Scan for the cell matching the given text and deliver its [x, y] coordinate at center. 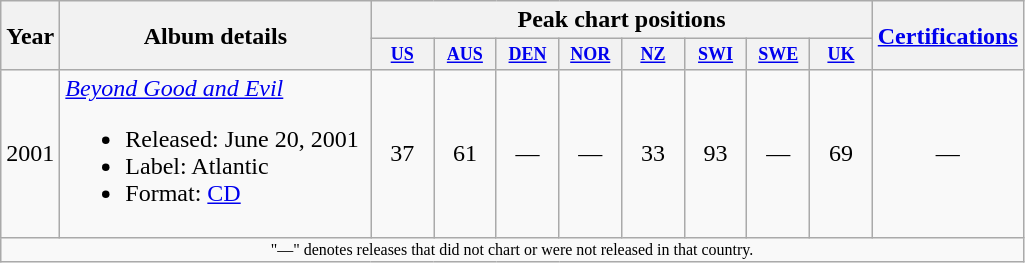
AUS [466, 54]
Peak chart positions [622, 20]
Certifications [948, 36]
37 [402, 154]
61 [466, 154]
69 [842, 154]
Beyond Good and EvilReleased: June 20, 2001Label: AtlanticFormat: CD [216, 154]
"—" denotes releases that did not chart or were not released in that country. [512, 249]
Album details [216, 36]
UK [842, 54]
SWI [716, 54]
DEN [528, 54]
US [402, 54]
NZ [654, 54]
NOR [590, 54]
Year [30, 36]
33 [654, 154]
SWE [778, 54]
93 [716, 154]
2001 [30, 154]
